Return the (X, Y) coordinate for the center point of the cell that contains the specified text.  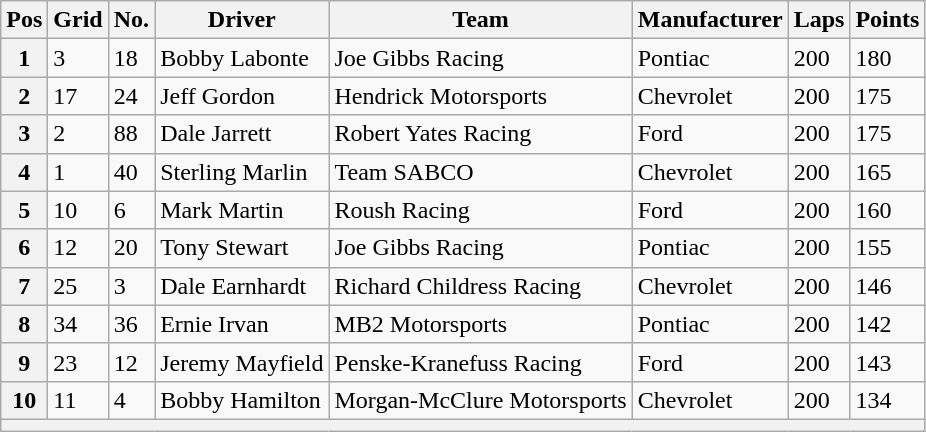
23 (78, 362)
Team SABCO (480, 172)
7 (24, 286)
Points (888, 20)
11 (78, 400)
180 (888, 58)
160 (888, 210)
9 (24, 362)
Robert Yates Racing (480, 134)
8 (24, 324)
Bobby Labonte (242, 58)
Roush Racing (480, 210)
Bobby Hamilton (242, 400)
36 (131, 324)
MB2 Motorsports (480, 324)
40 (131, 172)
Team (480, 20)
No. (131, 20)
Driver (242, 20)
Sterling Marlin (242, 172)
Dale Jarrett (242, 134)
Grid (78, 20)
Richard Childress Racing (480, 286)
24 (131, 96)
155 (888, 248)
Pos (24, 20)
Ernie Irvan (242, 324)
Manufacturer (710, 20)
143 (888, 362)
Dale Earnhardt (242, 286)
Penske-Kranefuss Racing (480, 362)
142 (888, 324)
18 (131, 58)
Mark Martin (242, 210)
34 (78, 324)
134 (888, 400)
88 (131, 134)
17 (78, 96)
Jeff Gordon (242, 96)
25 (78, 286)
Jeremy Mayfield (242, 362)
165 (888, 172)
Hendrick Motorsports (480, 96)
Tony Stewart (242, 248)
Laps (819, 20)
Morgan-McClure Motorsports (480, 400)
146 (888, 286)
5 (24, 210)
20 (131, 248)
